Find where the given text appears and provide that cell's center as [x, y] coordinate. 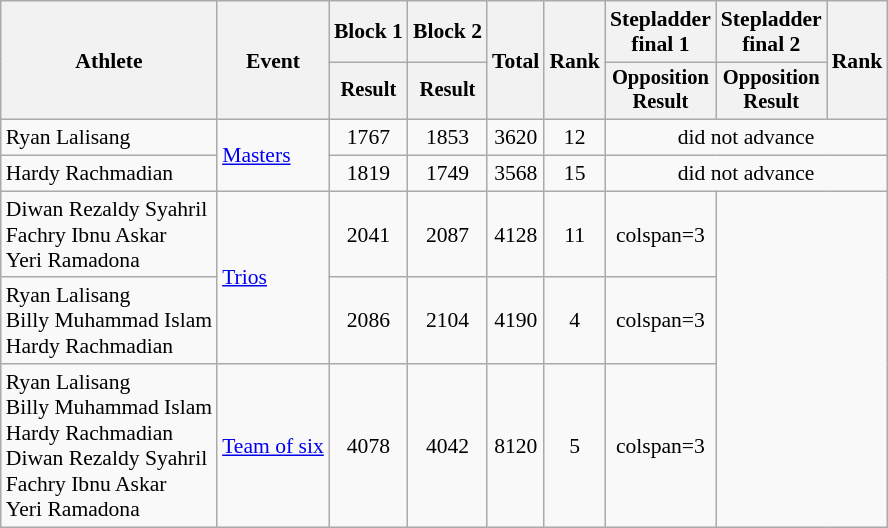
1853 [448, 138]
Ryan LalisangBilly Muhammad IslamHardy Rachmadian [109, 322]
11 [574, 234]
1767 [368, 138]
2087 [448, 234]
2086 [368, 322]
Hardy Rachmadian [109, 174]
Total [516, 60]
Block 1 [368, 32]
8120 [516, 446]
15 [574, 174]
Event [273, 60]
1749 [448, 174]
Diwan Rezaldy SyahrilFachry Ibnu AskarYeri Ramadona [109, 234]
4078 [368, 446]
12 [574, 138]
Stepladderfinal 1 [660, 32]
3568 [516, 174]
Trios [273, 278]
4190 [516, 322]
Block 2 [448, 32]
Ryan Lalisang [109, 138]
Athlete [109, 60]
5 [574, 446]
Stepladderfinal 2 [772, 32]
1819 [368, 174]
Team of six [273, 446]
3620 [516, 138]
4128 [516, 234]
4 [574, 322]
2104 [448, 322]
Ryan LalisangBilly Muhammad IslamHardy RachmadianDiwan Rezaldy SyahrilFachry Ibnu AskarYeri Ramadona [109, 446]
4042 [448, 446]
2041 [368, 234]
Masters [273, 156]
